Determine the (x, y) coordinate at the center of the cell enclosing the given text.  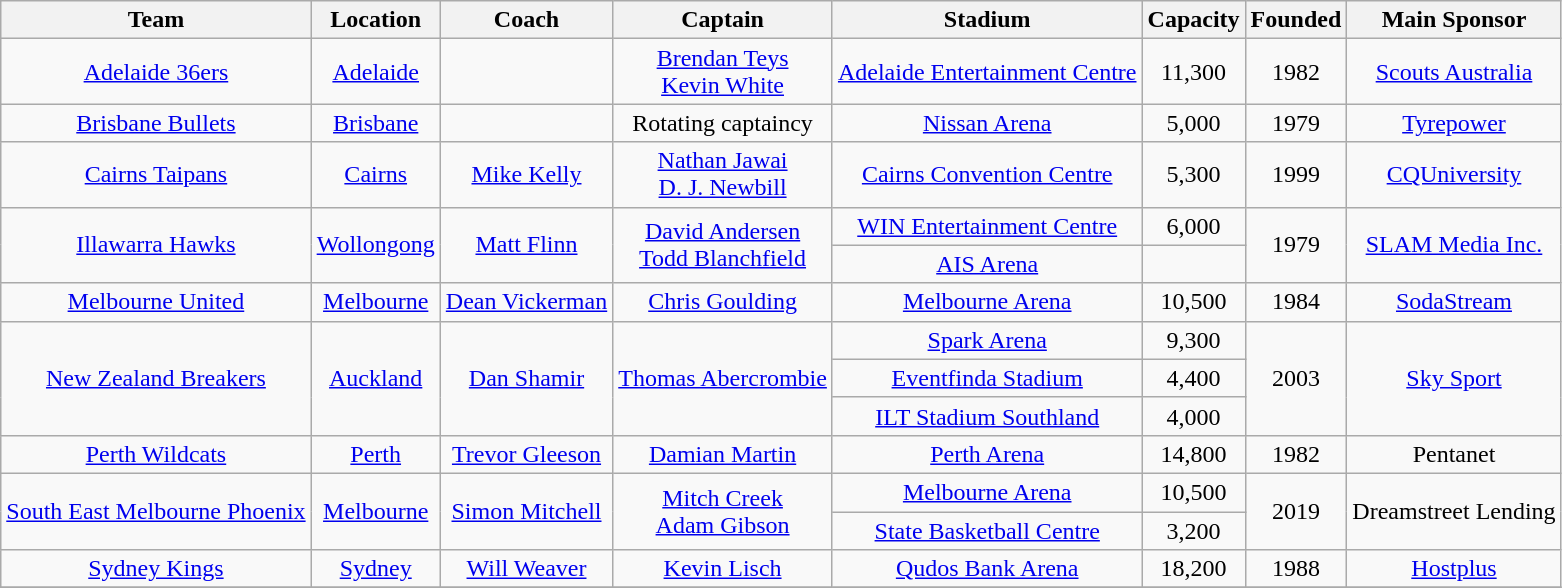
Perth Arena (987, 454)
Dan Shamir (526, 378)
3,200 (1194, 531)
Scouts Australia (1454, 72)
Cairns Taipans (156, 174)
Tyrepower (1454, 123)
Founded (1296, 20)
Eventfinda Stadium (987, 378)
Stadium (987, 20)
Matt Flinn (526, 245)
Trevor Gleeson (526, 454)
Captain (723, 20)
18,200 (1194, 569)
Cairns (376, 174)
Kevin Lisch (723, 569)
1988 (1296, 569)
Nissan Arena (987, 123)
Main Sponsor (1454, 20)
Auckland (376, 378)
Dean Vickerman (526, 302)
Qudos Bank Arena (987, 569)
Capacity (1194, 20)
Will Weaver (526, 569)
Cairns Convention Centre (987, 174)
New Zealand Breakers (156, 378)
2003 (1296, 378)
State Basketball Centre (987, 531)
SodaStream (1454, 302)
Sydney Kings (156, 569)
Sky Sport (1454, 378)
Mitch Creek Adam Gibson (723, 511)
Perth Wildcats (156, 454)
14,800 (1194, 454)
Brendan Teys Kevin White (723, 72)
Spark Arena (987, 340)
4,000 (1194, 416)
Simon Mitchell (526, 511)
5,300 (1194, 174)
Thomas Abercrombie (723, 378)
David Andersen Todd Blanchfield (723, 245)
Brisbane Bullets (156, 123)
4,400 (1194, 378)
Team (156, 20)
CQUniversity (1454, 174)
Coach (526, 20)
Adelaide 36ers (156, 72)
Pentanet (1454, 454)
SLAM Media Inc. (1454, 245)
Nathan Jawai D. J. Newbill (723, 174)
Brisbane (376, 123)
ILT Stadium Southland (987, 416)
9,300 (1194, 340)
WIN Entertainment Centre (987, 226)
Illawarra Hawks (156, 245)
Hostplus (1454, 569)
Dreamstreet Lending (1454, 511)
Sydney (376, 569)
Wollongong (376, 245)
Perth (376, 454)
Chris Goulding (723, 302)
5,000 (1194, 123)
1984 (1296, 302)
Mike Kelly (526, 174)
Adelaide (376, 72)
AIS Arena (987, 264)
Melbourne United (156, 302)
South East Melbourne Phoenix (156, 511)
Adelaide Entertainment Centre (987, 72)
1999 (1296, 174)
Rotating captaincy (723, 123)
2019 (1296, 511)
Damian Martin (723, 454)
Location (376, 20)
11,300 (1194, 72)
6,000 (1194, 226)
